Return the (x, y) coordinate for the center point of the cell that contains the specified text.  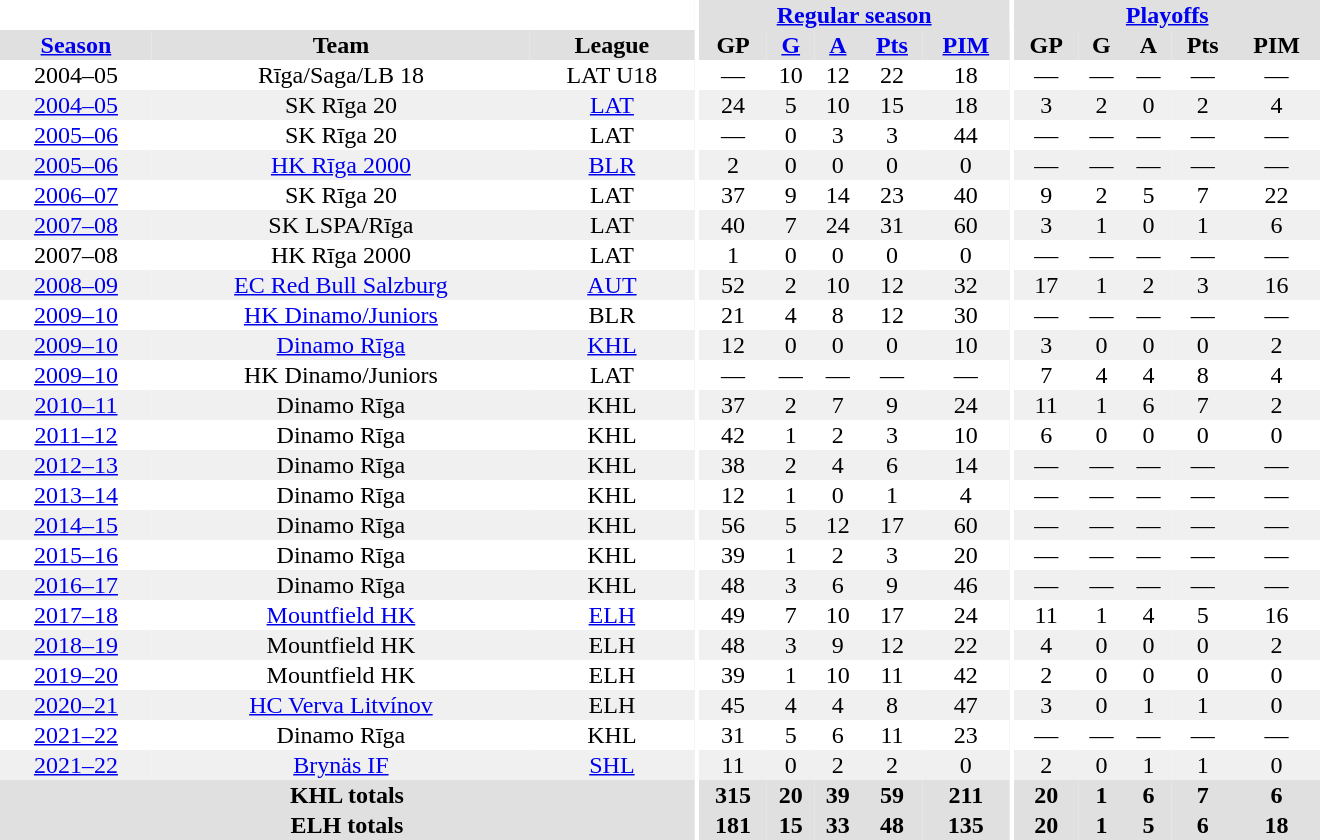
59 (892, 795)
21 (733, 315)
2013–14 (76, 495)
AUT (612, 285)
2018–19 (76, 645)
2011–12 (76, 435)
2015–16 (76, 555)
52 (733, 285)
30 (966, 315)
49 (733, 615)
47 (966, 705)
46 (966, 585)
Regular season (854, 15)
2017–18 (76, 615)
Playoffs (1167, 15)
135 (966, 825)
Brynäs IF (341, 765)
2020–21 (76, 705)
SHL (612, 765)
2014–15 (76, 525)
SK LSPA/Rīga (341, 225)
315 (733, 795)
56 (733, 525)
2008–09 (76, 285)
2006–07 (76, 195)
38 (733, 465)
EC Red Bull Salzburg (341, 285)
Rīga/Saga/LB 18 (341, 75)
211 (966, 795)
181 (733, 825)
2012–13 (76, 465)
Team (341, 45)
League (612, 45)
KHL totals (347, 795)
44 (966, 135)
45 (733, 705)
Season (76, 45)
2010–11 (76, 405)
LAT U18 (612, 75)
32 (966, 285)
2019–20 (76, 675)
33 (838, 825)
ELH totals (347, 825)
2016–17 (76, 585)
HC Verva Litvínov (341, 705)
